Extract the [x, y] coordinate from the center of the cell holding the provided text.  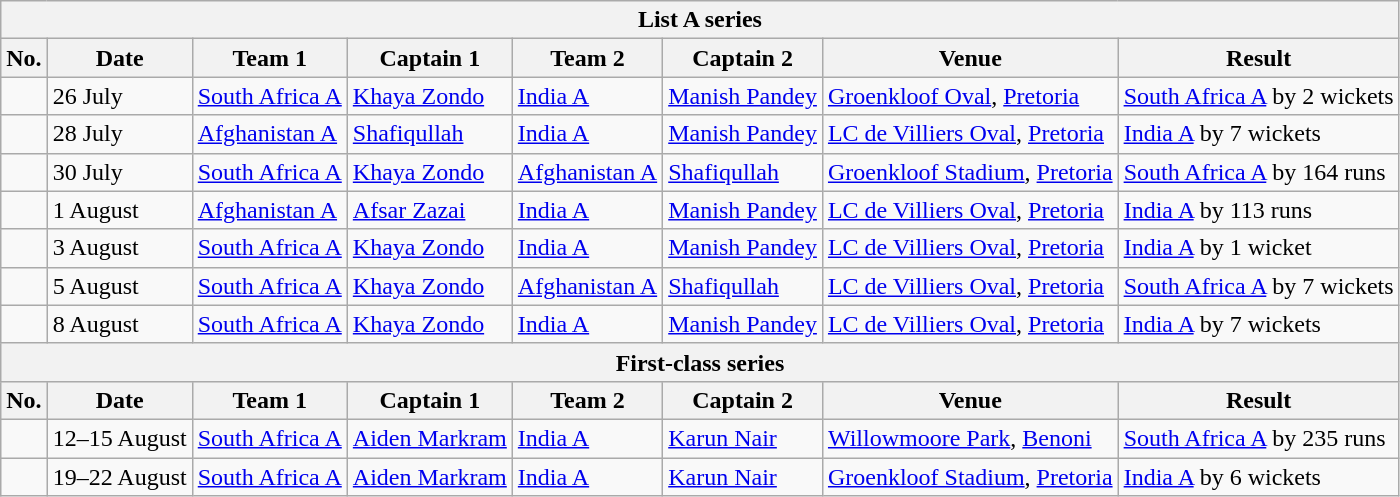
Willowmoore Park, Benoni [970, 438]
30 July [120, 172]
India A by 6 wickets [1258, 477]
26 July [120, 96]
12–15 August [120, 438]
Afsar Zazai [430, 210]
1 August [120, 210]
South Africa A by 2 wickets [1258, 96]
South Africa A by 7 wickets [1258, 286]
28 July [120, 134]
List A series [700, 20]
5 August [120, 286]
First-class series [700, 362]
8 August [120, 324]
India A by 1 wicket [1258, 248]
South Africa A by 235 runs [1258, 438]
3 August [120, 248]
India A by 113 runs [1258, 210]
South Africa A by 164 runs [1258, 172]
19–22 August [120, 477]
Groenkloof Oval, Pretoria [970, 96]
